Return (x, y) of the center of cell containing provided text 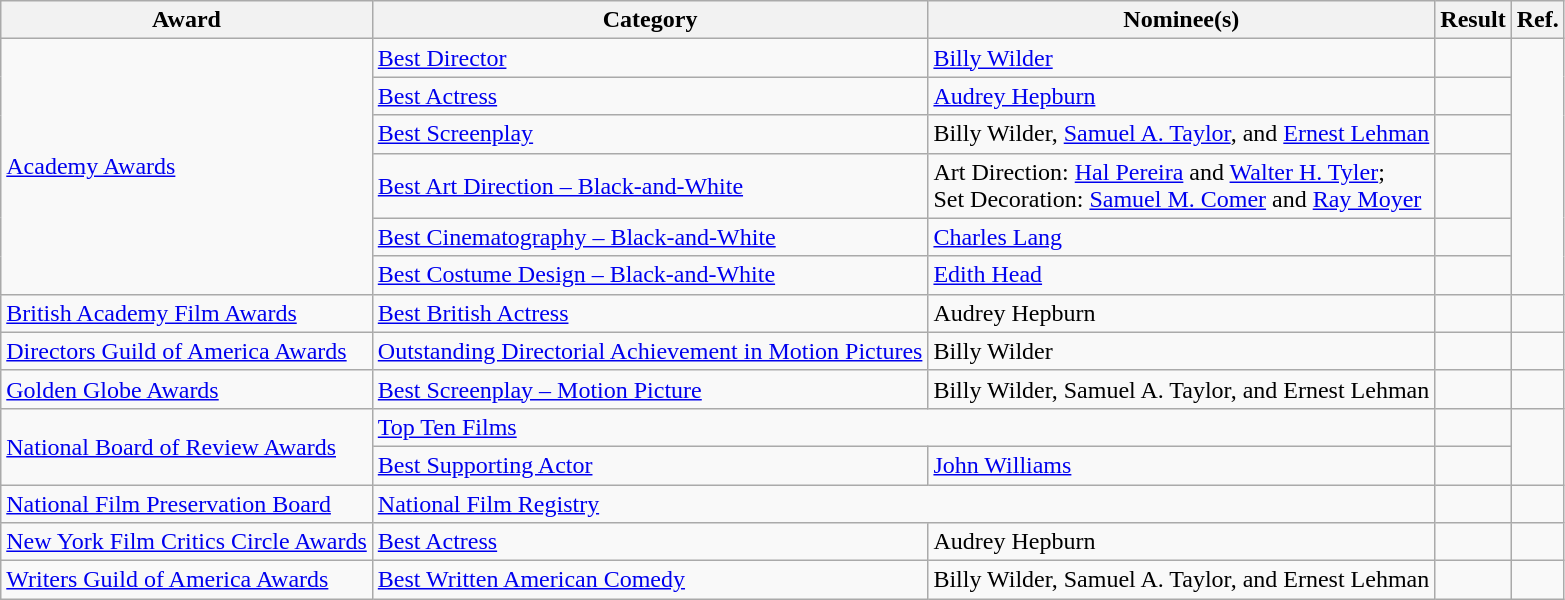
New York Film Critics Circle Awards (187, 542)
National Film Preservation Board (187, 503)
Ref. (1538, 20)
National Film Registry (903, 503)
Result (1473, 20)
Writers Guild of America Awards (187, 580)
Directors Guild of America Awards (187, 351)
British Academy Film Awards (187, 313)
Nominee(s) (1182, 20)
Category (650, 20)
Best Written American Comedy (650, 580)
Best British Actress (650, 313)
John Williams (1182, 465)
Academy Awards (187, 166)
Best Screenplay – Motion Picture (650, 389)
Best Costume Design – Black-and-White (650, 275)
Best Director (650, 58)
Art Direction: Hal Pereira and Walter H. Tyler; Set Decoration: Samuel M. Comer and Ray Moyer (1182, 186)
Top Ten Films (903, 427)
Golden Globe Awards (187, 389)
Outstanding Directorial Achievement in Motion Pictures (650, 351)
Best Art Direction – Black-and-White (650, 186)
Charles Lang (1182, 237)
Edith Head (1182, 275)
Best Supporting Actor (650, 465)
Best Screenplay (650, 134)
National Board of Review Awards (187, 446)
Best Cinematography – Black-and-White (650, 237)
Award (187, 20)
